Output the (x, y) coordinate of the center of the cell containing the given text.  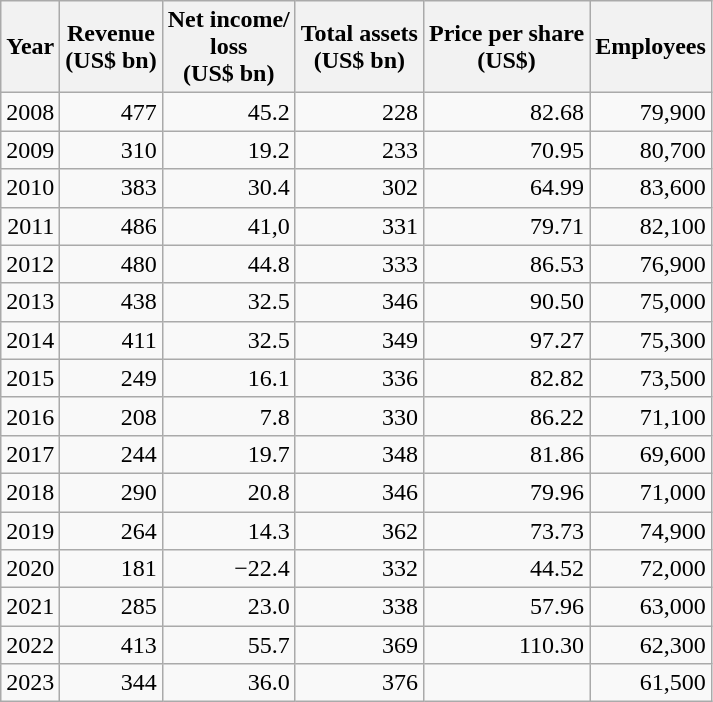
336 (359, 378)
−22.4 (228, 569)
Revenue(US$ bn) (111, 47)
228 (359, 112)
2010 (30, 188)
2023 (30, 683)
244 (111, 454)
75,300 (651, 340)
81.86 (506, 454)
2022 (30, 645)
72,000 (651, 569)
181 (111, 569)
332 (359, 569)
23.0 (228, 607)
Net income/loss(US$ bn) (228, 47)
2013 (30, 302)
79.71 (506, 226)
70.95 (506, 150)
349 (359, 340)
63,000 (651, 607)
45.2 (228, 112)
369 (359, 645)
Price per share(US$) (506, 47)
285 (111, 607)
7.8 (228, 416)
86.22 (506, 416)
73.73 (506, 531)
338 (359, 607)
2017 (30, 454)
36.0 (228, 683)
2011 (30, 226)
79.96 (506, 492)
2016 (30, 416)
208 (111, 416)
16.1 (228, 378)
376 (359, 683)
486 (111, 226)
2009 (30, 150)
362 (359, 531)
302 (359, 188)
2012 (30, 264)
69,600 (651, 454)
438 (111, 302)
2015 (30, 378)
2018 (30, 492)
76,900 (651, 264)
Employees (651, 47)
344 (111, 683)
330 (359, 416)
73,500 (651, 378)
14.3 (228, 531)
61,500 (651, 683)
411 (111, 340)
97.27 (506, 340)
Year (30, 47)
90.50 (506, 302)
44.52 (506, 569)
82.82 (506, 378)
83,600 (651, 188)
19.7 (228, 454)
55.7 (228, 645)
44.8 (228, 264)
310 (111, 150)
57.96 (506, 607)
249 (111, 378)
20.8 (228, 492)
30.4 (228, 188)
71,100 (651, 416)
2019 (30, 531)
2021 (30, 607)
2020 (30, 569)
71,000 (651, 492)
413 (111, 645)
80,700 (651, 150)
233 (359, 150)
264 (111, 531)
110.30 (506, 645)
82.68 (506, 112)
383 (111, 188)
19.2 (228, 150)
2008 (30, 112)
290 (111, 492)
477 (111, 112)
41,0 (228, 226)
75,000 (651, 302)
62,300 (651, 645)
82,100 (651, 226)
Total assets(US$ bn) (359, 47)
333 (359, 264)
348 (359, 454)
79,900 (651, 112)
64.99 (506, 188)
480 (111, 264)
331 (359, 226)
86.53 (506, 264)
74,900 (651, 531)
2014 (30, 340)
